Return (X, Y) of the center of cell containing provided text 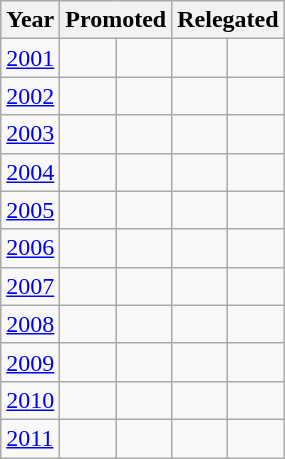
2008 (30, 324)
2005 (30, 210)
2004 (30, 172)
2002 (30, 96)
2007 (30, 286)
2010 (30, 400)
Promoted (116, 20)
2003 (30, 134)
2011 (30, 438)
Year (30, 20)
Relegated (228, 20)
2006 (30, 248)
2009 (30, 362)
2001 (30, 58)
